Scan for the cell matching the given text and deliver its [x, y] coordinate at center. 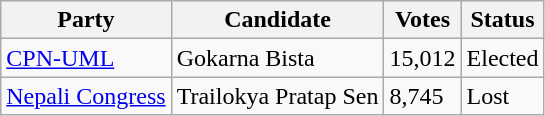
15,012 [422, 58]
Lost [502, 96]
Party [86, 20]
Votes [422, 20]
Candidate [278, 20]
Elected [502, 58]
Gokarna Bista [278, 58]
CPN-UML [86, 58]
Nepali Congress [86, 96]
Trailokya Pratap Sen [278, 96]
8,745 [422, 96]
Status [502, 20]
